Return [x, y] of the center of cell containing provided text 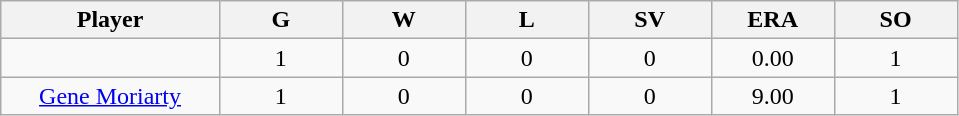
Gene Moriarty [110, 96]
SV [650, 20]
G [280, 20]
SO [896, 20]
0.00 [772, 58]
Player [110, 20]
W [404, 20]
9.00 [772, 96]
ERA [772, 20]
L [526, 20]
